Identify which cell holds the provided text, then report its [x, y] central coordinate. 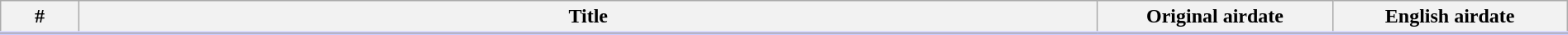
Title [587, 17]
Original airdate [1215, 17]
# [40, 17]
English airdate [1450, 17]
